Determine the (X, Y) coordinate at the center of the cell enclosing the given text.  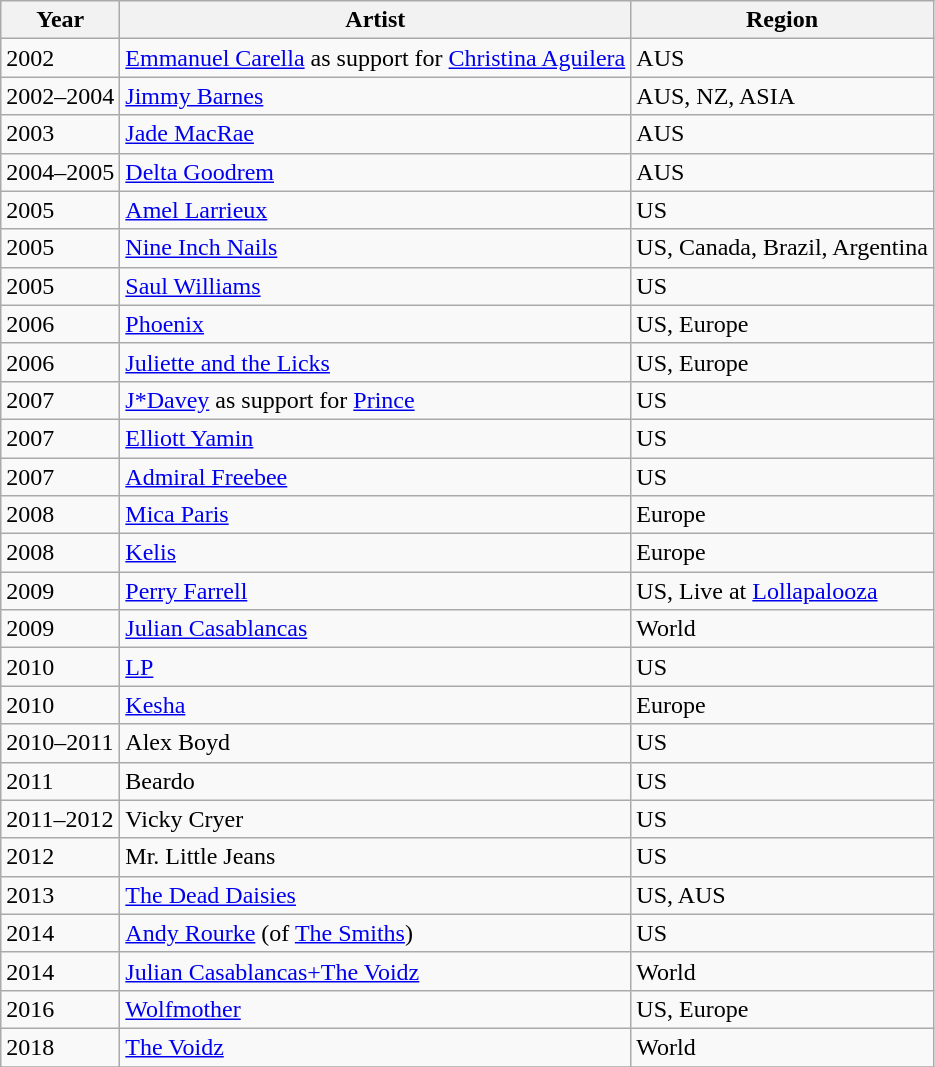
Jade MacRae (376, 134)
Saul Williams (376, 286)
US, Canada, Brazil, Argentina (782, 248)
2011–2012 (60, 819)
Delta Goodrem (376, 172)
Phoenix (376, 324)
Kesha (376, 705)
2002 (60, 58)
The Voidz (376, 1047)
Julian Casablancas+The Voidz (376, 971)
Perry Farrell (376, 591)
J*Davey as support for Prince (376, 400)
2013 (60, 895)
2012 (60, 857)
Juliette and the Licks (376, 362)
Year (60, 20)
Region (782, 20)
2016 (60, 1009)
Artist (376, 20)
2003 (60, 134)
2011 (60, 781)
Emmanuel Carella as support for Christina Aguilera (376, 58)
Mr. Little Jeans (376, 857)
Kelis (376, 553)
2010–2011 (60, 743)
Alex Boyd (376, 743)
AUS, NZ, ASIA (782, 96)
Andy Rourke (of The Smiths) (376, 933)
Julian Casablancas (376, 629)
The Dead Daisies (376, 895)
Beardo (376, 781)
US, AUS (782, 895)
Mica Paris (376, 515)
Admiral Freebee (376, 477)
US, Live at Lollapalooza (782, 591)
2004–2005 (60, 172)
2018 (60, 1047)
Wolfmother (376, 1009)
Amel Larrieux (376, 210)
Vicky Cryer (376, 819)
LP (376, 667)
2002–2004 (60, 96)
Nine Inch Nails (376, 248)
Elliott Yamin (376, 438)
Jimmy Barnes (376, 96)
